Identify which cell holds the provided text, then report its (x, y) central coordinate. 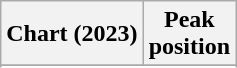
Chart (2023) (72, 34)
Peakposition (189, 34)
